Find where the given text appears and provide that cell's center as [X, Y] coordinate. 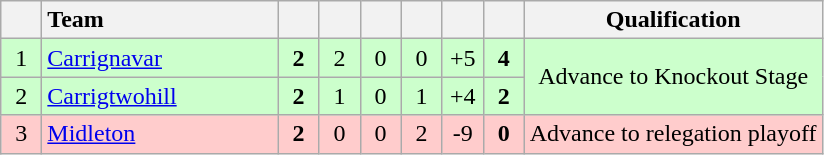
Advance to Knockout Stage [673, 77]
Carrignavar [160, 58]
Advance to relegation playoff [673, 134]
Midleton [160, 134]
Carrigtwohill [160, 96]
3 [22, 134]
+4 [462, 96]
Team [160, 20]
-9 [462, 134]
4 [504, 58]
Qualification [673, 20]
+5 [462, 58]
